Output the [x, y] coordinate of the center of the cell containing the given text.  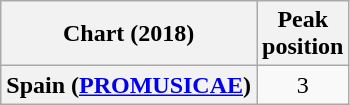
3 [303, 85]
Peak position [303, 34]
Chart (2018) [129, 34]
Spain (PROMUSICAE) [129, 85]
